Extract the (x, y) coordinate from the center of the cell holding the provided text.  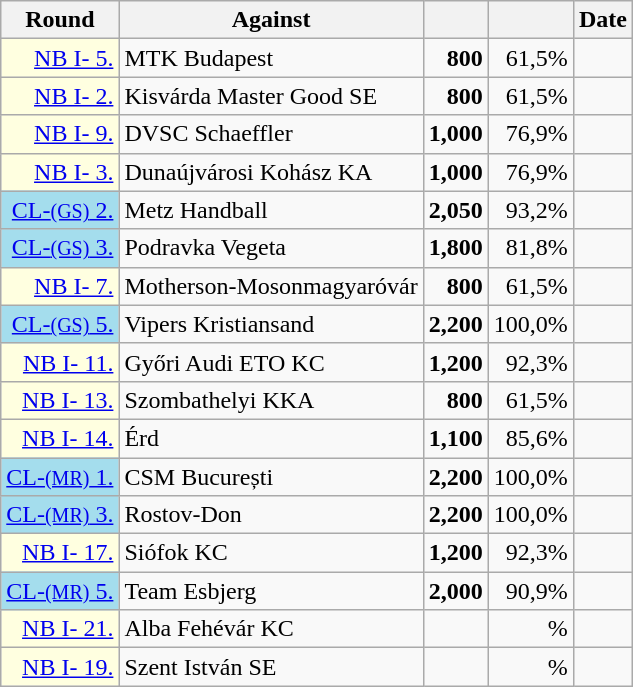
85,6% (530, 438)
81,8% (530, 248)
NB I- 3. (60, 172)
Motherson-Mosonmagyaróvár (271, 286)
Podravka Vegeta (271, 248)
NB I- 5. (60, 58)
CL-(GS) 5. (60, 324)
Vipers Kristiansand (271, 324)
Győri Audi ETO KC (271, 362)
Round (60, 20)
Team Esbjerg (271, 591)
Date (602, 20)
NB I- 7. (60, 286)
2,050 (456, 210)
Szent István SE (271, 667)
Szombathelyi KKA (271, 400)
NB I- 17. (60, 553)
NB I- 11. (60, 362)
CL-(GS) 2. (60, 210)
93,2% (530, 210)
NB I- 19. (60, 667)
DVSC Schaeffler (271, 134)
1,800 (456, 248)
NB I- 21. (60, 629)
NB I- 13. (60, 400)
Dunaújvárosi Kohász KA (271, 172)
Metz Handball (271, 210)
CL-(GS) 3. (60, 248)
CL-(MR) 5. (60, 591)
NB I- 9. (60, 134)
NB I- 2. (60, 96)
2,000 (456, 591)
CL-(MR) 1. (60, 477)
1,100 (456, 438)
Siófok KC (271, 553)
Alba Fehévár KC (271, 629)
MTK Budapest (271, 58)
CL-(MR) 3. (60, 515)
CSM București (271, 477)
Kisvárda Master Good SE (271, 96)
90,9% (530, 591)
Against (271, 20)
NB I- 14. (60, 438)
Érd (271, 438)
Rostov-Don (271, 515)
